Find where the given text appears and provide that cell's center as (X, Y) coordinate. 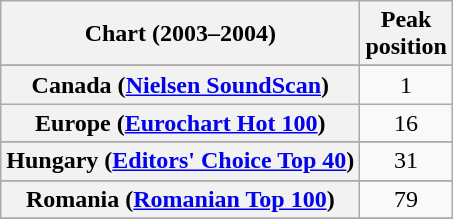
Europe (Eurochart Hot 100) (180, 123)
Canada (Nielsen SoundScan) (180, 85)
79 (406, 199)
1 (406, 85)
16 (406, 123)
Chart (2003–2004) (180, 34)
31 (406, 161)
Peakposition (406, 34)
Hungary (Editors' Choice Top 40) (180, 161)
Romania (Romanian Top 100) (180, 199)
